Provide the [X, Y] coordinate of the cell's center where the given text is located.  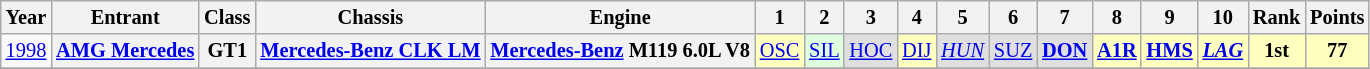
3 [870, 17]
7 [1064, 17]
6 [1013, 17]
Mercedes-Benz CLK LM [370, 51]
OSC [780, 51]
GT1 [227, 51]
HOC [870, 51]
SIL [824, 51]
Points [1337, 17]
SUZ [1013, 51]
HUN [962, 51]
1 [780, 17]
4 [916, 17]
Mercedes-Benz M119 6.0L V8 [620, 51]
LAG [1223, 51]
HMS [1169, 51]
DIJ [916, 51]
Chassis [370, 17]
Engine [620, 17]
Entrant [125, 17]
Class [227, 17]
Year [26, 17]
2 [824, 17]
8 [1116, 17]
5 [962, 17]
A1R [1116, 51]
Rank [1276, 17]
DON [1064, 51]
77 [1337, 51]
1st [1276, 51]
1998 [26, 51]
9 [1169, 17]
10 [1223, 17]
AMG Mercedes [125, 51]
